Output the (X, Y) coordinate of the center of the cell containing the given text.  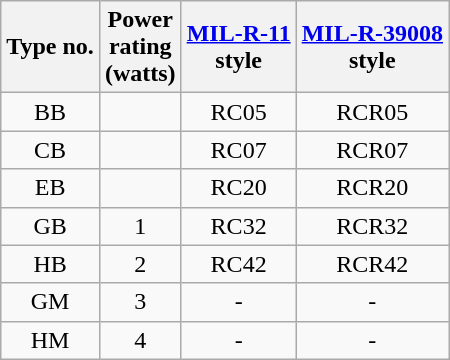
RC07 (238, 150)
GM (50, 302)
4 (140, 340)
RC32 (238, 226)
Type no. (50, 47)
CB (50, 150)
RC20 (238, 188)
RC05 (238, 112)
GB (50, 226)
EB (50, 188)
RCR05 (372, 112)
MIL-R-39008style (372, 47)
3 (140, 302)
RCR20 (372, 188)
2 (140, 264)
BB (50, 112)
HB (50, 264)
1 (140, 226)
RC42 (238, 264)
RCR07 (372, 150)
HM (50, 340)
MIL-R-11style (238, 47)
RCR42 (372, 264)
Powerrating(watts) (140, 47)
RCR32 (372, 226)
